Scan for the cell matching the given text and deliver its [x, y] coordinate at center. 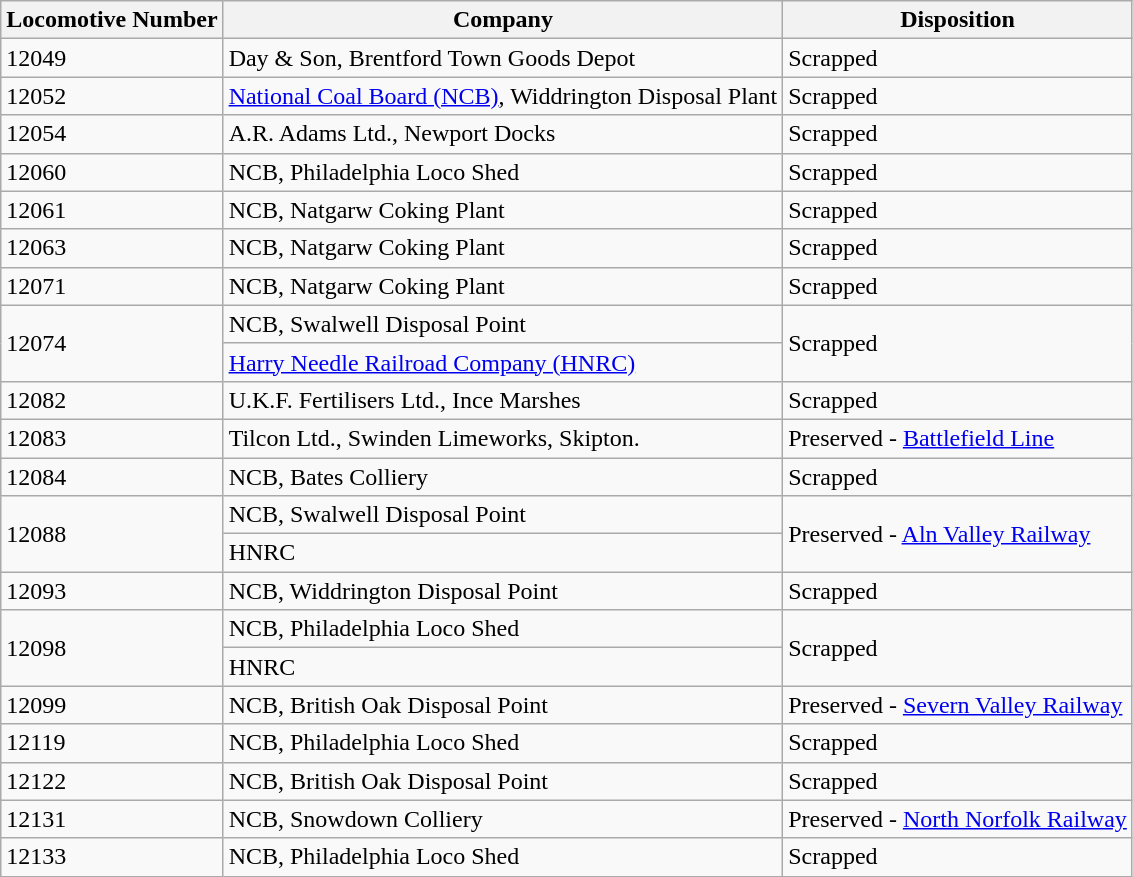
12082 [112, 400]
12088 [112, 534]
12093 [112, 591]
12099 [112, 705]
12083 [112, 438]
12122 [112, 781]
Preserved - Severn Valley Railway [958, 705]
12098 [112, 648]
12049 [112, 58]
NCB, Snowdown Colliery [503, 819]
Harry Needle Railroad Company (HNRC) [503, 362]
12060 [112, 172]
12061 [112, 210]
12052 [112, 96]
NCB, Bates Colliery [503, 477]
12131 [112, 819]
Preserved - North Norfolk Railway [958, 819]
Disposition [958, 20]
12074 [112, 343]
National Coal Board (NCB), Widdrington Disposal Plant [503, 96]
12084 [112, 477]
Preserved - Aln Valley Railway [958, 534]
12119 [112, 743]
NCB, Widdrington Disposal Point [503, 591]
A.R. Adams Ltd., Newport Docks [503, 134]
U.K.F. Fertilisers Ltd., Ince Marshes [503, 400]
Tilcon Ltd., Swinden Limeworks, Skipton. [503, 438]
Company [503, 20]
Preserved - Battlefield Line [958, 438]
12133 [112, 857]
12063 [112, 248]
Locomotive Number [112, 20]
Day & Son, Brentford Town Goods Depot [503, 58]
12054 [112, 134]
12071 [112, 286]
